Return the [X, Y] coordinate for the center point of the cell that contains the specified text.  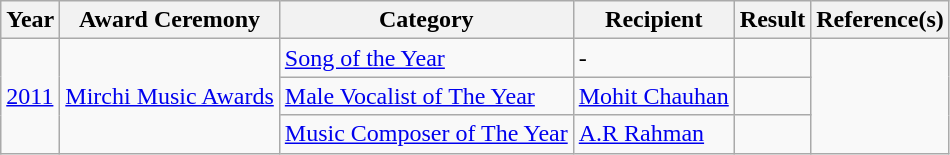
Result [772, 20]
2011 [30, 96]
Male Vocalist of The Year [426, 96]
A.R Rahman [654, 134]
Category [426, 20]
- [654, 58]
Award Ceremony [170, 20]
Mohit Chauhan [654, 96]
Music Composer of The Year [426, 134]
Mirchi Music Awards [170, 96]
Song of the Year [426, 58]
Reference(s) [880, 20]
Recipient [654, 20]
Year [30, 20]
